Identify which cell holds the provided text, then report its [X, Y] central coordinate. 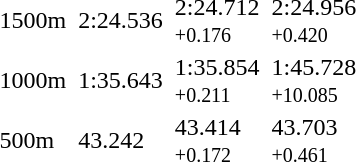
1:35.643 [121, 80]
1:35.854+0.211 [217, 80]
